Capture the cell that displays the provided text and extract its [x, y] central coordinate. 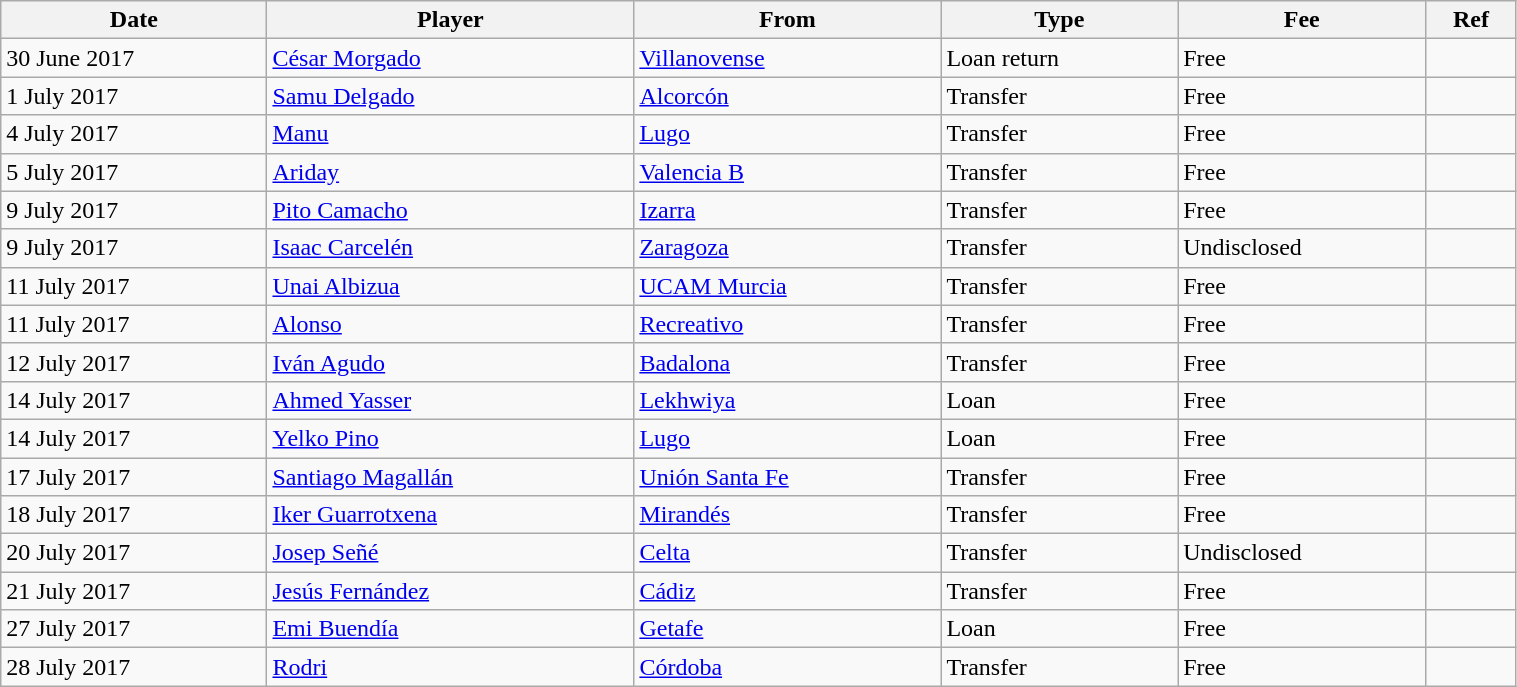
12 July 2017 [134, 362]
Type [1060, 20]
21 July 2017 [134, 591]
Rodri [450, 667]
Isaac Carcelén [450, 248]
Emi Buendía [450, 629]
18 July 2017 [134, 515]
28 July 2017 [134, 667]
Iván Agudo [450, 362]
Recreativo [788, 324]
Ahmed Yasser [450, 400]
Lekhwiya [788, 400]
20 July 2017 [134, 553]
27 July 2017 [134, 629]
Unión Santa Fe [788, 477]
Cádiz [788, 591]
17 July 2017 [134, 477]
4 July 2017 [134, 134]
From [788, 20]
Loan return [1060, 58]
Samu Delgado [450, 96]
Valencia B [788, 172]
Badalona [788, 362]
Getafe [788, 629]
30 June 2017 [134, 58]
Villanovense [788, 58]
Player [450, 20]
Zaragoza [788, 248]
Iker Guarrotxena [450, 515]
UCAM Murcia [788, 286]
Córdoba [788, 667]
Yelko Pino [450, 438]
Jesús Fernández [450, 591]
Ref [1471, 20]
Date [134, 20]
5 July 2017 [134, 172]
Celta [788, 553]
Unai Albizua [450, 286]
Izarra [788, 210]
Manu [450, 134]
Alonso [450, 324]
Mirandés [788, 515]
Pito Camacho [450, 210]
Alcorcón [788, 96]
Santiago Magallán [450, 477]
Ariday [450, 172]
César Morgado [450, 58]
Fee [1302, 20]
Josep Señé [450, 553]
1 July 2017 [134, 96]
